Identify which cell holds the provided text, then report its (x, y) central coordinate. 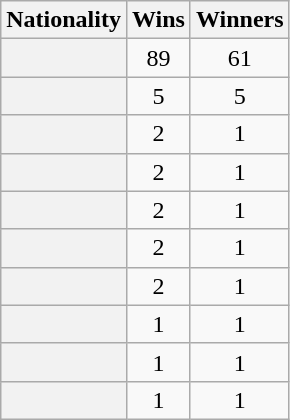
89 (158, 58)
Wins (158, 20)
Nationality (64, 20)
Winners (240, 20)
61 (240, 58)
